Return (X, Y) of the center of cell containing provided text 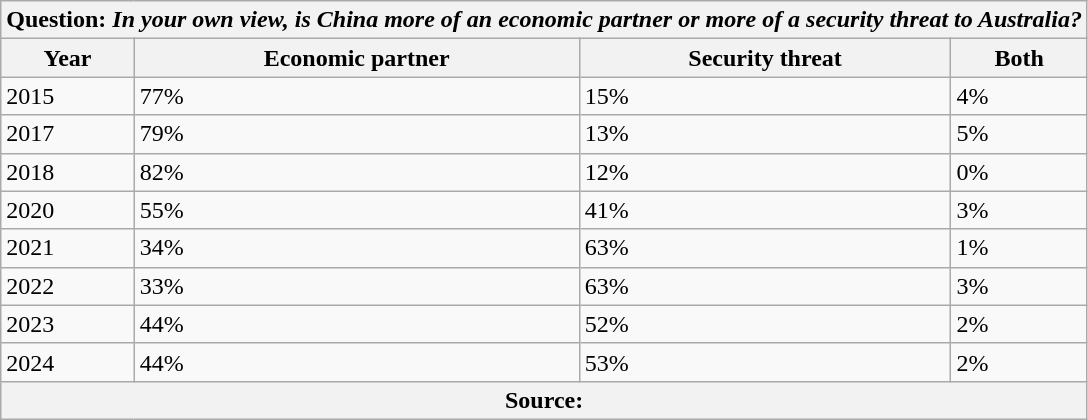
0% (1020, 172)
79% (356, 134)
1% (1020, 248)
41% (765, 210)
Question: In your own view, is China more of an economic partner or more of a security threat to Australia? (544, 20)
53% (765, 362)
Security threat (765, 58)
52% (765, 324)
12% (765, 172)
2024 (68, 362)
5% (1020, 134)
2018 (68, 172)
33% (356, 286)
82% (356, 172)
2015 (68, 96)
2022 (68, 286)
13% (765, 134)
2017 (68, 134)
34% (356, 248)
55% (356, 210)
2020 (68, 210)
Both (1020, 58)
2021 (68, 248)
15% (765, 96)
77% (356, 96)
Economic partner (356, 58)
Year (68, 58)
Source: (544, 400)
2023 (68, 324)
4% (1020, 96)
